Extract the [X, Y] coordinate from the center of the cell holding the provided text.  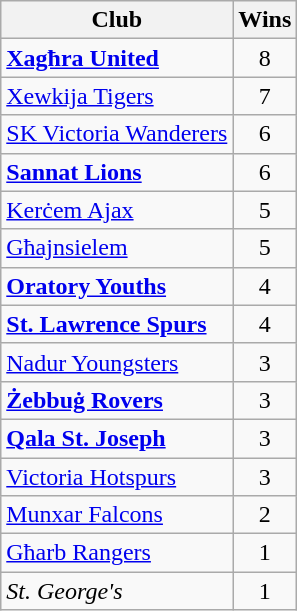
SK Victoria Wanderers [117, 134]
8 [265, 58]
Nadur Youngsters [117, 362]
Xagħra United [117, 58]
St. Lawrence Spurs [117, 324]
Oratory Youths [117, 286]
Munxar Falcons [117, 515]
Wins [265, 20]
7 [265, 96]
Victoria Hotspurs [117, 477]
Kerċem Ajax [117, 210]
Club [117, 20]
2 [265, 515]
Żebbuġ Rovers [117, 400]
Għarb Rangers [117, 553]
St. George's [117, 591]
Sannat Lions [117, 172]
Għajnsielem [117, 248]
Qala St. Joseph [117, 438]
Xewkija Tigers [117, 96]
